Find where the given text appears and provide that cell's center as (x, y) coordinate. 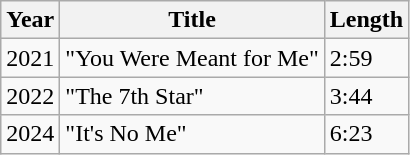
2021 (30, 58)
2:59 (366, 58)
"It's No Me" (192, 134)
Length (366, 20)
Title (192, 20)
3:44 (366, 96)
2022 (30, 96)
"The 7th Star" (192, 96)
2024 (30, 134)
Year (30, 20)
6:23 (366, 134)
"You Were Meant for Me" (192, 58)
